Search for the cell housing the specified text and yield its [x, y] center coordinate. 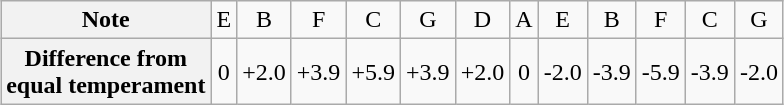
Difference fromequal temperament [106, 72]
-5.9 [660, 72]
D [482, 20]
Note [106, 20]
+5.9 [374, 72]
A [524, 20]
